Pinpoint the cell where the given text exists, returning its [X, Y] midpoint coordinate. 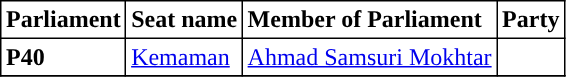
Ahmad Samsuri Mokhtar [369, 57]
Party [531, 20]
Seat name [184, 20]
Member of Parliament [369, 20]
Kemaman [184, 57]
P40 [64, 57]
Parliament [64, 20]
